Search for the cell housing the specified text and yield its [X, Y] center coordinate. 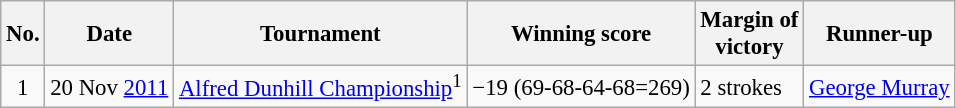
Date [110, 34]
Alfred Dunhill Championship1 [320, 87]
−19 (69-68-64-68=269) [581, 87]
Runner-up [880, 34]
Winning score [581, 34]
Margin ofvictory [750, 34]
2 strokes [750, 87]
20 Nov 2011 [110, 87]
No. [23, 34]
Tournament [320, 34]
George Murray [880, 87]
1 [23, 87]
